Determine the [x, y] coordinate at the center of the cell enclosing the given text.  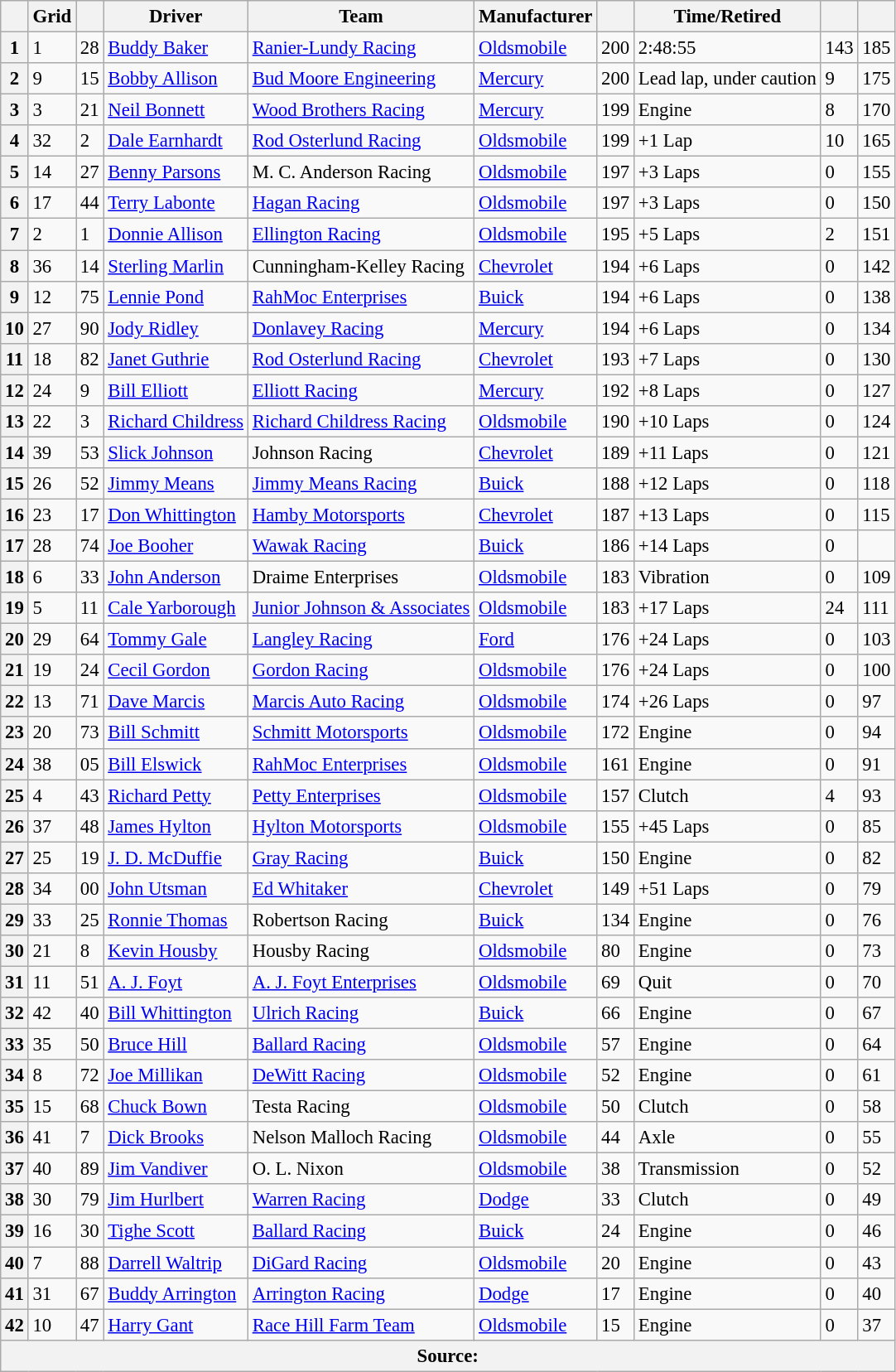
Richard Childress [176, 422]
Driver [176, 17]
109 [876, 577]
91 [876, 764]
Bruce Hill [176, 1045]
85 [876, 826]
A. J. Foyt [176, 982]
149 [616, 889]
Ed Whitaker [361, 889]
Lennie Pond [176, 297]
Jim Vandiver [176, 1169]
+1 Lap [728, 141]
165 [876, 141]
Jimmy Means Racing [361, 484]
157 [616, 795]
Quit [728, 982]
Wawak Racing [361, 546]
Johnson Racing [361, 452]
Cunningham-Kelley Racing [361, 266]
190 [616, 422]
+51 Laps [728, 889]
Cale Yarborough [176, 608]
Dale Earnhardt [176, 141]
Dave Marcis [176, 702]
193 [616, 359]
58 [876, 1107]
Hylton Motorsports [361, 826]
174 [616, 702]
70 [876, 982]
Grid [51, 17]
80 [616, 951]
Manufacturer [536, 17]
187 [616, 514]
Bill Whittington [176, 1013]
Draime Enterprises [361, 577]
71 [89, 702]
Jim Hurlbert [176, 1200]
61 [876, 1075]
Tommy Gale [176, 640]
+13 Laps [728, 514]
Team [361, 17]
Gordon Racing [361, 670]
47 [89, 1325]
188 [616, 484]
Ellington Racing [361, 234]
111 [876, 608]
05 [89, 764]
Robertson Racing [361, 920]
+7 Laps [728, 359]
Janet Guthrie [176, 359]
195 [616, 234]
Darrell Waltrip [176, 1263]
Donlavey Racing [361, 328]
+17 Laps [728, 608]
Ford [536, 640]
170 [876, 110]
Bill Elswick [176, 764]
Bill Elliott [176, 390]
94 [876, 733]
Cecil Gordon [176, 670]
2:48:55 [728, 48]
00 [89, 889]
Buddy Arrington [176, 1293]
55 [876, 1138]
Ulrich Racing [361, 1013]
127 [876, 390]
115 [876, 514]
DeWitt Racing [361, 1075]
+14 Laps [728, 546]
James Hylton [176, 826]
57 [616, 1045]
185 [876, 48]
Elliott Racing [361, 390]
Joe Booher [176, 546]
124 [876, 422]
100 [876, 670]
68 [89, 1107]
Housby Racing [361, 951]
Ronnie Thomas [176, 920]
53 [89, 452]
A. J. Foyt Enterprises [361, 982]
+12 Laps [728, 484]
Bud Moore Engineering [361, 79]
192 [616, 390]
142 [876, 266]
+8 Laps [728, 390]
118 [876, 484]
+10 Laps [728, 422]
49 [876, 1200]
Axle [728, 1138]
Sterling Marlin [176, 266]
Gray Racing [361, 857]
Marcis Auto Racing [361, 702]
46 [876, 1231]
Ranier-Lundy Racing [361, 48]
Richard Childress Racing [361, 422]
Langley Racing [361, 640]
Harry Gant [176, 1325]
97 [876, 702]
Jody Ridley [176, 328]
Junior Johnson & Associates [361, 608]
66 [616, 1013]
Schmitt Motorsports [361, 733]
76 [876, 920]
Vibration [728, 577]
Source: [448, 1355]
Donnie Allison [176, 234]
Wood Brothers Racing [361, 110]
Lead lap, under caution [728, 79]
Petty Enterprises [361, 795]
90 [89, 328]
Neil Bonnett [176, 110]
Benny Parsons [176, 172]
DiGard Racing [361, 1263]
Jimmy Means [176, 484]
161 [616, 764]
93 [876, 795]
88 [89, 1263]
+26 Laps [728, 702]
Terry Labonte [176, 203]
138 [876, 297]
Warren Racing [361, 1200]
Transmission [728, 1169]
175 [876, 79]
151 [876, 234]
Richard Petty [176, 795]
172 [616, 733]
Chuck Bown [176, 1107]
J. D. McDuffie [176, 857]
+11 Laps [728, 452]
130 [876, 359]
Kevin Housby [176, 951]
Time/Retired [728, 17]
O. L. Nixon [361, 1169]
Buddy Baker [176, 48]
143 [840, 48]
51 [89, 982]
Don Whittington [176, 514]
Arrington Racing [361, 1293]
+5 Laps [728, 234]
Bill Schmitt [176, 733]
Testa Racing [361, 1107]
Hagan Racing [361, 203]
Bobby Allison [176, 79]
89 [89, 1169]
103 [876, 640]
+45 Laps [728, 826]
Nelson Malloch Racing [361, 1138]
72 [89, 1075]
186 [616, 546]
Tighe Scott [176, 1231]
75 [89, 297]
74 [89, 546]
Slick Johnson [176, 452]
Joe Millikan [176, 1075]
John Utsman [176, 889]
69 [616, 982]
M. C. Anderson Racing [361, 172]
Hamby Motorsports [361, 514]
Dick Brooks [176, 1138]
48 [89, 826]
189 [616, 452]
Race Hill Farm Team [361, 1325]
John Anderson [176, 577]
121 [876, 452]
